Output the [x, y] coordinate of the center of the cell containing the given text.  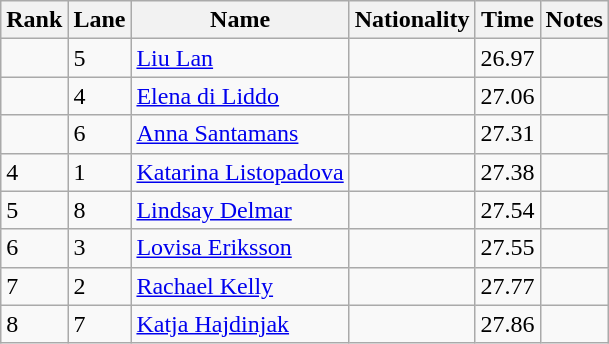
27.31 [508, 134]
Lane [100, 20]
3 [100, 248]
Nationality [412, 20]
27.77 [508, 286]
26.97 [508, 58]
Rachael Kelly [240, 286]
27.86 [508, 324]
Notes [574, 20]
27.55 [508, 248]
Name [240, 20]
Katja Hajdinjak [240, 324]
27.54 [508, 210]
Katarina Listopadova [240, 172]
Lindsay Delmar [240, 210]
Liu Lan [240, 58]
Anna Santamans [240, 134]
27.06 [508, 96]
Lovisa Eriksson [240, 248]
2 [100, 286]
Time [508, 20]
1 [100, 172]
Elena di Liddo [240, 96]
27.38 [508, 172]
Rank [34, 20]
